Scan for the cell matching the given text and deliver its (X, Y) coordinate at center. 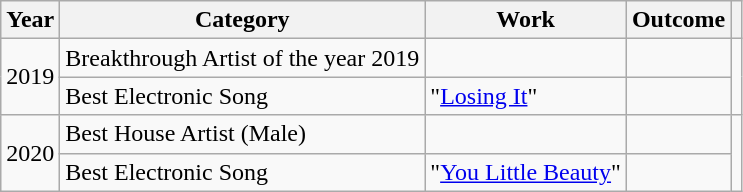
"Losing It" (526, 96)
2019 (30, 77)
Year (30, 20)
Breakthrough Artist of the year 2019 (242, 58)
2020 (30, 153)
Outcome (678, 20)
Best House Artist (Male) (242, 134)
"You Little Beauty" (526, 172)
Work (526, 20)
Category (242, 20)
